Output the [X, Y] coordinate of the center of the cell containing the given text.  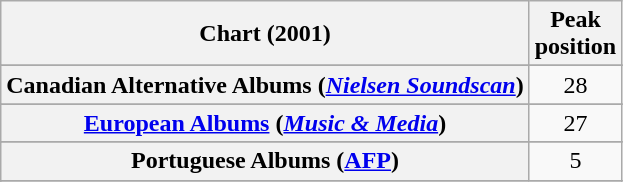
European Albums (Music & Media) [265, 123]
5 [575, 161]
Portuguese Albums (AFP) [265, 161]
28 [575, 85]
Peakposition [575, 34]
Canadian Alternative Albums (Nielsen Soundscan) [265, 85]
27 [575, 123]
Chart (2001) [265, 34]
